Output the (x, y) coordinate of the center of the cell containing the given text.  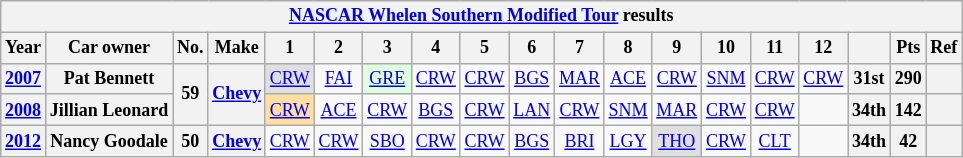
5 (484, 48)
42 (908, 140)
Car owner (108, 48)
LGY (628, 140)
31st (870, 78)
59 (190, 94)
NASCAR Whelen Southern Modified Tour results (482, 16)
2 (338, 48)
SBO (388, 140)
THO (677, 140)
7 (580, 48)
9 (677, 48)
Pat Bennett (108, 78)
12 (824, 48)
11 (774, 48)
Jillian Leonard (108, 110)
290 (908, 78)
Ref (944, 48)
8 (628, 48)
LAN (532, 110)
BRI (580, 140)
Pts (908, 48)
Nancy Goodale (108, 140)
142 (908, 110)
3 (388, 48)
CLT (774, 140)
6 (532, 48)
No. (190, 48)
1 (290, 48)
GRE (388, 78)
Year (24, 48)
FAI (338, 78)
2012 (24, 140)
10 (726, 48)
50 (190, 140)
4 (436, 48)
Make (237, 48)
2008 (24, 110)
2007 (24, 78)
